Capture the cell that displays the provided text and extract its [x, y] central coordinate. 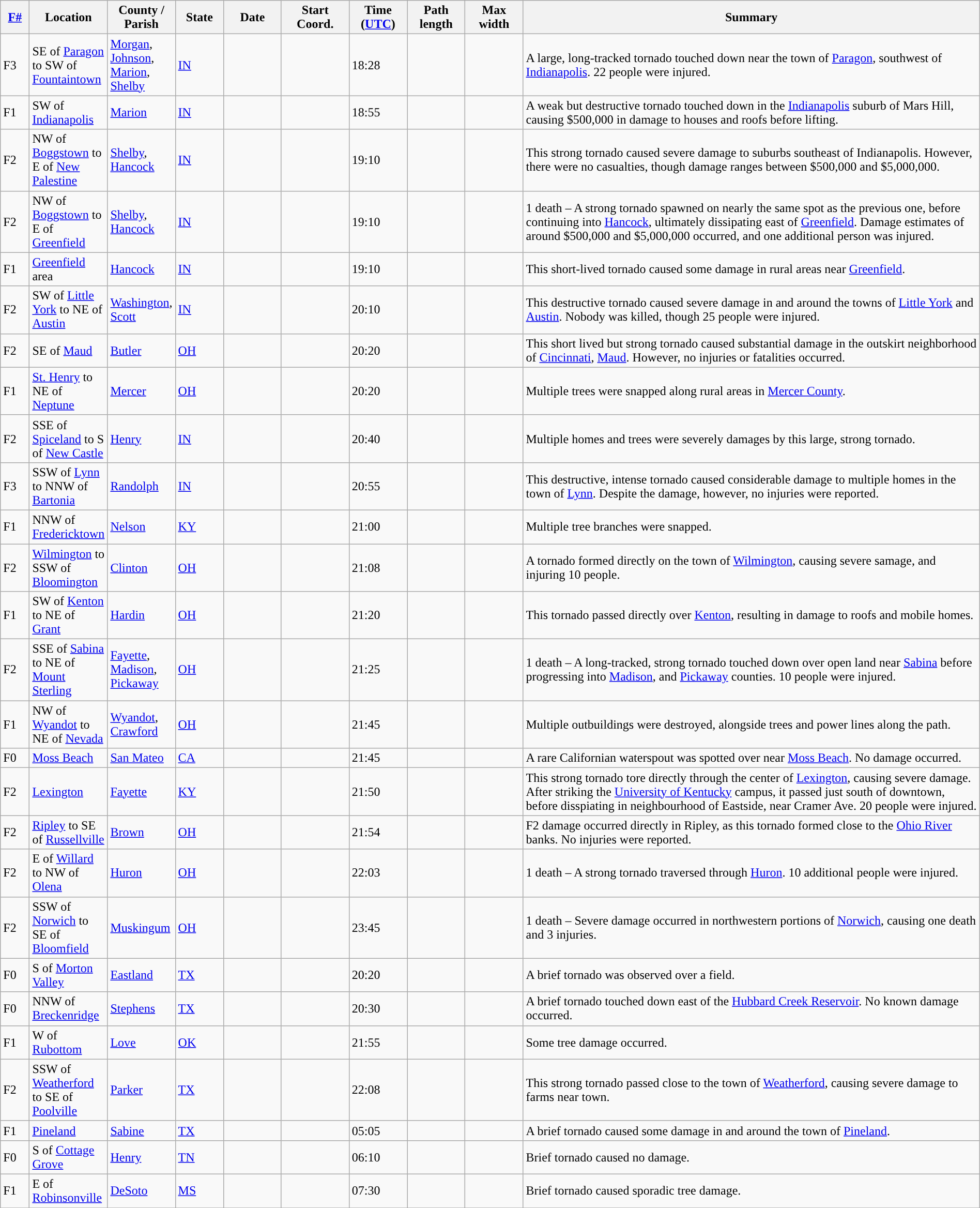
1 death – A strong tornado traversed through Huron. 10 additional people were injured. [752, 873]
Pineland [68, 1130]
Date [253, 18]
Multiple homes and trees were severely damages by this large, strong tornado. [752, 439]
This strong tornado passed close to the town of Weatherford, causing severe damage to farms near town. [752, 1090]
TN [200, 1157]
Washington, Scott [142, 310]
Huron [142, 873]
Mercer [142, 391]
Muskingum [142, 928]
SE of Paragon to SW of Fountaintown [68, 65]
Moss Beach [68, 758]
22:03 [378, 873]
Wyandot, Crawford [142, 724]
A brief tornado was observed over a field. [752, 975]
S of Cottage Grove [68, 1157]
SSW of Norwich to SE of Bloomfield [68, 928]
Fayette, Madison, Pickaway [142, 670]
NW of Boggstown to E of New Palestine [68, 160]
1 death – Severe damage occurred in northwestern portions of Norwich, causing one death and 3 injuries. [752, 928]
Path length [436, 18]
Morgan, Johnson, Marion, Shelby [142, 65]
Lexington [68, 792]
21:08 [378, 568]
County / Parish [142, 18]
Love [142, 1043]
21:50 [378, 792]
Fayette [142, 792]
Ripley to SE of Russellville [68, 833]
18:28 [378, 65]
Time (UTC) [378, 18]
F2 damage occurred directly in Ripley, as this tornado formed close to the Ohio River banks. No injuries were reported. [752, 833]
DeSoto [142, 1190]
NNW of Breckenridge [68, 1008]
This short-lived tornado caused some damage in rural areas near Greenfield. [752, 269]
Sabine [142, 1130]
20:10 [378, 310]
Multiple tree branches were snapped. [752, 526]
20:55 [378, 486]
Brief tornado caused no damage. [752, 1157]
A rare Californian waterspout was spotted over near Moss Beach. No damage occurred. [752, 758]
SSW of Lynn to NNW of Bartonia [68, 486]
Parker [142, 1090]
Start Coord. [315, 18]
St. Henry to NE of Neptune [68, 391]
This tornado passed directly over Kenton, resulting in damage to roofs and mobile homes. [752, 615]
SW of Little York to NE of Austin [68, 310]
A brief tornado caused some damage in and around the town of Pineland. [752, 1130]
21:25 [378, 670]
NW of Boggstown to E of Greenfield [68, 221]
Multiple trees were snapped along rural areas in Mercer County. [752, 391]
Max width [494, 18]
21:20 [378, 615]
SE of Maud [68, 351]
21:54 [378, 833]
E of Robinsonville [68, 1190]
20:30 [378, 1008]
Some tree damage occurred. [752, 1043]
Summary [752, 18]
Multiple outbuildings were destroyed, alongside trees and power lines along the path. [752, 724]
Randolph [142, 486]
SSE of Sabina to NE of Mount Sterling [68, 670]
S of Morton Valley [68, 975]
CA [200, 758]
F# [15, 18]
OK [200, 1043]
Nelson [142, 526]
Greenfield area [68, 269]
Brown [142, 833]
NW of Wyandot to NE of Nevada [68, 724]
A large, long-tracked tornado touched down near the town of Paragon, southwest of Indianapolis. 22 people were injured. [752, 65]
Wilmington to SSW of Bloomington [68, 568]
This destructive tornado caused severe damage in and around the towns of Little York and Austin. Nobody was killed, though 25 people were injured. [752, 310]
SSE of Spiceland to S of New Castle [68, 439]
Stephens [142, 1008]
Brief tornado caused sporadic tree damage. [752, 1190]
07:30 [378, 1190]
20:40 [378, 439]
SSW of Weatherford to SE of Poolville [68, 1090]
SW of Indianapolis [68, 113]
Eastland [142, 975]
W of Rubottom [68, 1043]
Hancock [142, 269]
18:55 [378, 113]
State [200, 18]
21:55 [378, 1043]
A brief tornado touched down east of the Hubbard Creek Reservoir. No known damage occurred. [752, 1008]
Marion [142, 113]
Clinton [142, 568]
A weak but destructive tornado touched down in the Indianapolis suburb of Mars Hill, causing $500,000 in damage to houses and roofs before lifting. [752, 113]
05:05 [378, 1130]
06:10 [378, 1157]
NNW of Fredericktown [68, 526]
21:00 [378, 526]
Hardin [142, 615]
MS [200, 1190]
Butler [142, 351]
A tornado formed directly on the town of Wilmington, causing severe samage, and injuring 10 people. [752, 568]
23:45 [378, 928]
San Mateo [142, 758]
22:08 [378, 1090]
SW of Kenton to NE of Grant [68, 615]
E of Willard to NW of Olena [68, 873]
Location [68, 18]
